Scan for the cell matching the given text and deliver its (x, y) coordinate at center. 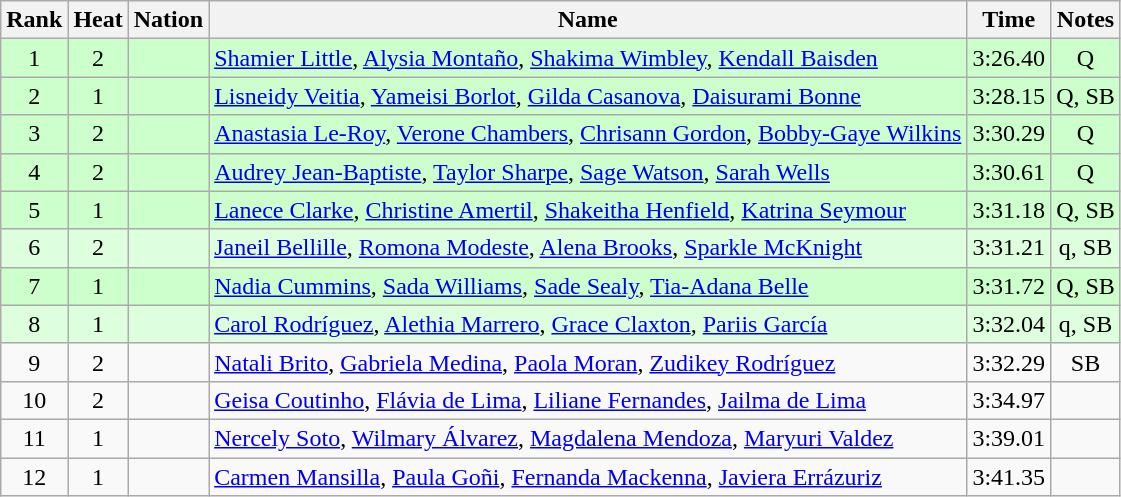
3:28.15 (1009, 96)
12 (34, 477)
4 (34, 172)
Shamier Little, Alysia Montaño, Shakima Wimbley, Kendall Baisden (588, 58)
3:31.21 (1009, 248)
Notes (1086, 20)
3:34.97 (1009, 400)
3:32.04 (1009, 324)
3:30.29 (1009, 134)
Lisneidy Veitia, Yameisi Borlot, Gilda Casanova, Daisurami Bonne (588, 96)
6 (34, 248)
3:31.72 (1009, 286)
3:31.18 (1009, 210)
Nercely Soto, Wilmary Álvarez, Magdalena Mendoza, Maryuri Valdez (588, 438)
Name (588, 20)
10 (34, 400)
Janeil Bellille, Romona Modeste, Alena Brooks, Sparkle McKnight (588, 248)
9 (34, 362)
3:26.40 (1009, 58)
3 (34, 134)
7 (34, 286)
SB (1086, 362)
Nadia Cummins, Sada Williams, Sade Sealy, Tia-Adana Belle (588, 286)
Carol Rodríguez, Alethia Marrero, Grace Claxton, Pariis García (588, 324)
Geisa Coutinho, Flávia de Lima, Liliane Fernandes, Jailma de Lima (588, 400)
5 (34, 210)
Anastasia Le-Roy, Verone Chambers, Chrisann Gordon, Bobby-Gaye Wilkins (588, 134)
3:30.61 (1009, 172)
3:32.29 (1009, 362)
Lanece Clarke, Christine Amertil, Shakeitha Henfield, Katrina Seymour (588, 210)
8 (34, 324)
Carmen Mansilla, Paula Goñi, Fernanda Mackenna, Javiera Errázuriz (588, 477)
11 (34, 438)
Heat (98, 20)
Rank (34, 20)
3:39.01 (1009, 438)
Time (1009, 20)
3:41.35 (1009, 477)
Natali Brito, Gabriela Medina, Paola Moran, Zudikey Rodríguez (588, 362)
Nation (168, 20)
Audrey Jean-Baptiste, Taylor Sharpe, Sage Watson, Sarah Wells (588, 172)
